Detect which cell encompasses the target text, then output its (x, y) center coordinate. 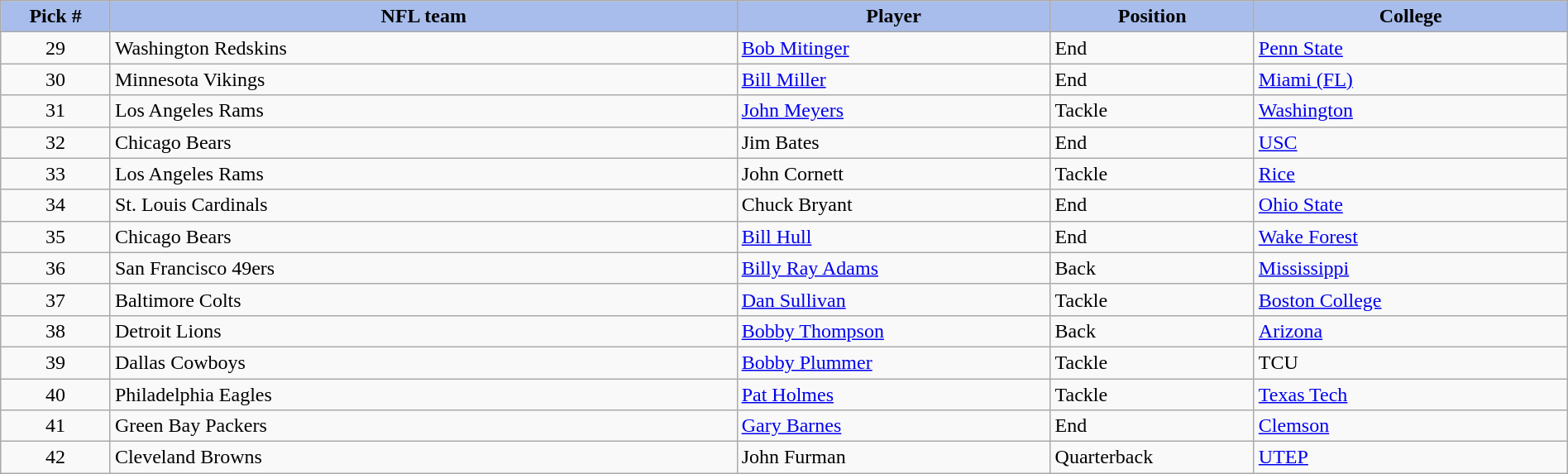
Washington Redskins (423, 48)
39 (56, 362)
San Francisco 49ers (423, 268)
John Furman (893, 457)
Washington (1411, 111)
John Meyers (893, 111)
Quarterback (1152, 457)
Green Bay Packers (423, 426)
31 (56, 111)
42 (56, 457)
Clemson (1411, 426)
NFL team (423, 17)
37 (56, 299)
Gary Barnes (893, 426)
Philadelphia Eagles (423, 395)
Chuck Bryant (893, 205)
Wake Forest (1411, 237)
40 (56, 395)
Minnesota Vikings (423, 79)
Position (1152, 17)
College (1411, 17)
38 (56, 331)
32 (56, 142)
Bill Miller (893, 79)
Jim Bates (893, 142)
Bob Mitinger (893, 48)
Pick # (56, 17)
UTEP (1411, 457)
Player (893, 17)
Texas Tech (1411, 395)
Arizona (1411, 331)
Billy Ray Adams (893, 268)
29 (56, 48)
Bobby Thompson (893, 331)
Bill Hull (893, 237)
Baltimore Colts (423, 299)
36 (56, 268)
St. Louis Cardinals (423, 205)
35 (56, 237)
34 (56, 205)
Penn State (1411, 48)
Detroit Lions (423, 331)
30 (56, 79)
Bobby Plummer (893, 362)
Cleveland Browns (423, 457)
33 (56, 174)
Pat Holmes (893, 395)
Mississippi (1411, 268)
Miami (FL) (1411, 79)
John Cornett (893, 174)
Boston College (1411, 299)
Rice (1411, 174)
USC (1411, 142)
Dan Sullivan (893, 299)
41 (56, 426)
Ohio State (1411, 205)
Dallas Cowboys (423, 362)
TCU (1411, 362)
